Determine the [x, y] coordinate at the center of the cell enclosing the given text.  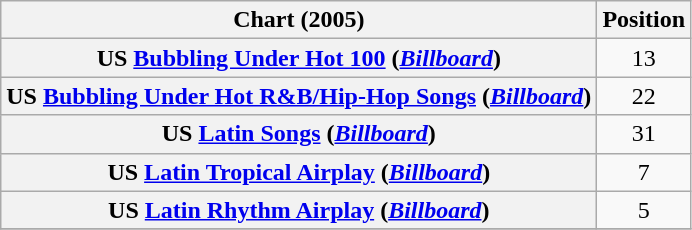
US Latin Rhythm Airplay (Billboard) [299, 210]
31 [644, 134]
US Bubbling Under Hot R&B/Hip-Hop Songs (Billboard) [299, 96]
US Bubbling Under Hot 100 (Billboard) [299, 58]
US Latin Tropical Airplay (Billboard) [299, 172]
US Latin Songs (Billboard) [299, 134]
22 [644, 96]
Position [644, 20]
Chart (2005) [299, 20]
5 [644, 210]
13 [644, 58]
7 [644, 172]
